For the text-containing cell, return its midpoint in [x, y] coordinate format. 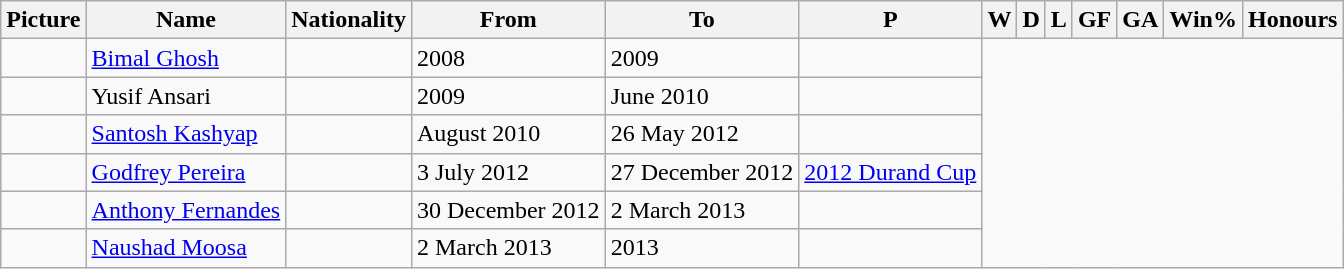
Naushad Moosa [186, 248]
2013 [702, 248]
30 December 2012 [508, 210]
August 2010 [508, 134]
Name [186, 20]
Win% [1204, 20]
P [890, 20]
To [702, 20]
3 July 2012 [508, 172]
2012 Durand Cup [890, 172]
Picture [44, 20]
27 December 2012 [702, 172]
Anthony Fernandes [186, 210]
GF [1094, 20]
Bimal Ghosh [186, 58]
Santosh Kashyap [186, 134]
From [508, 20]
D [1031, 20]
GA [1140, 20]
Godfrey Pereira [186, 172]
W [1000, 20]
2008 [508, 58]
Nationality [349, 20]
26 May 2012 [702, 134]
June 2010 [702, 96]
Yusif Ansari [186, 96]
Honours [1292, 20]
L [1058, 20]
